Detect which cell encompasses the target text, then output its (X, Y) center coordinate. 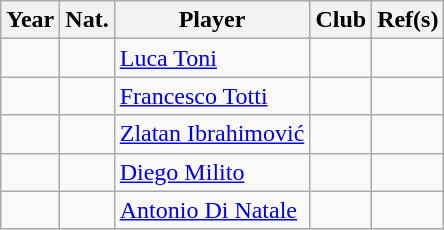
Diego Milito (212, 172)
Year (30, 20)
Ref(s) (408, 20)
Nat. (87, 20)
Francesco Totti (212, 96)
Antonio Di Natale (212, 210)
Player (212, 20)
Zlatan Ibrahimović (212, 134)
Club (341, 20)
Luca Toni (212, 58)
